Search for the cell housing the specified text and yield its (x, y) center coordinate. 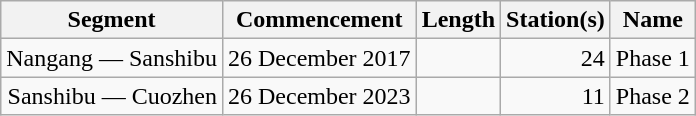
26 December 2023 (319, 96)
Sanshibu — Cuozhen (112, 96)
Segment (112, 20)
Name (652, 20)
26 December 2017 (319, 58)
Commencement (319, 20)
Phase 1 (652, 58)
Phase 2 (652, 96)
Length (458, 20)
Nangang — Sanshibu (112, 58)
11 (556, 96)
Station(s) (556, 20)
24 (556, 58)
